From the cell containing the given text, extract its center point as (x, y) coordinate. 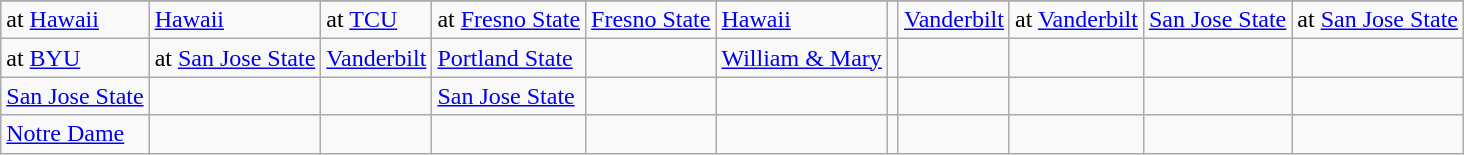
at BYU (75, 58)
Portland State (509, 58)
William & Mary (802, 58)
at Vanderbilt (1076, 20)
at TCU (376, 20)
Fresno State (651, 20)
at Fresno State (509, 20)
at Hawaii (75, 20)
Notre Dame (75, 134)
